Extract the (x, y) coordinate from the center of the cell holding the provided text.  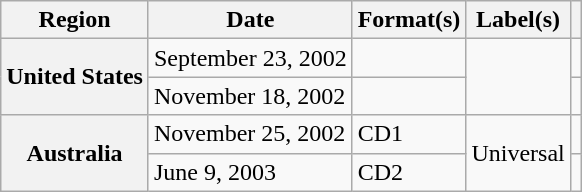
Universal (518, 153)
Date (250, 20)
November 18, 2002 (250, 96)
CD2 (409, 172)
Region (75, 20)
Label(s) (518, 20)
June 9, 2003 (250, 172)
Australia (75, 153)
United States (75, 77)
Format(s) (409, 20)
CD1 (409, 134)
November 25, 2002 (250, 134)
September 23, 2002 (250, 58)
